Find where the given text appears and provide that cell's center as [X, Y] coordinate. 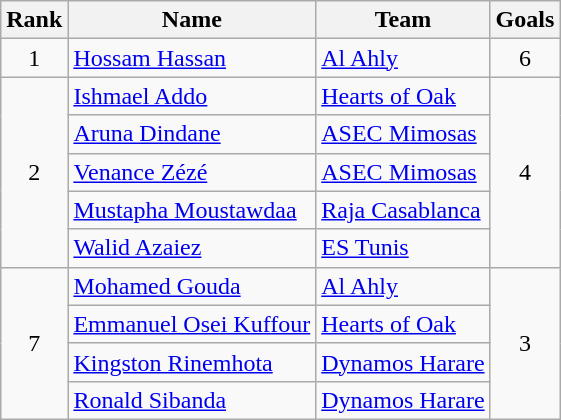
Mohamed Gouda [192, 286]
Emmanuel Osei Kuffour [192, 324]
3 [525, 343]
6 [525, 58]
Name [192, 20]
1 [34, 58]
Kingston Rinemhota [192, 362]
Ishmael Addo [192, 96]
Rank [34, 20]
Mustapha Moustawdaa [192, 210]
7 [34, 343]
Raja Casablanca [403, 210]
Team [403, 20]
Aruna Dindane [192, 134]
Ronald Sibanda [192, 400]
2 [34, 172]
Goals [525, 20]
Venance Zézé [192, 172]
4 [525, 172]
Walid Azaiez [192, 248]
Hossam Hassan [192, 58]
ES Tunis [403, 248]
